Extract the (X, Y) coordinate from the center of the cell holding the provided text.  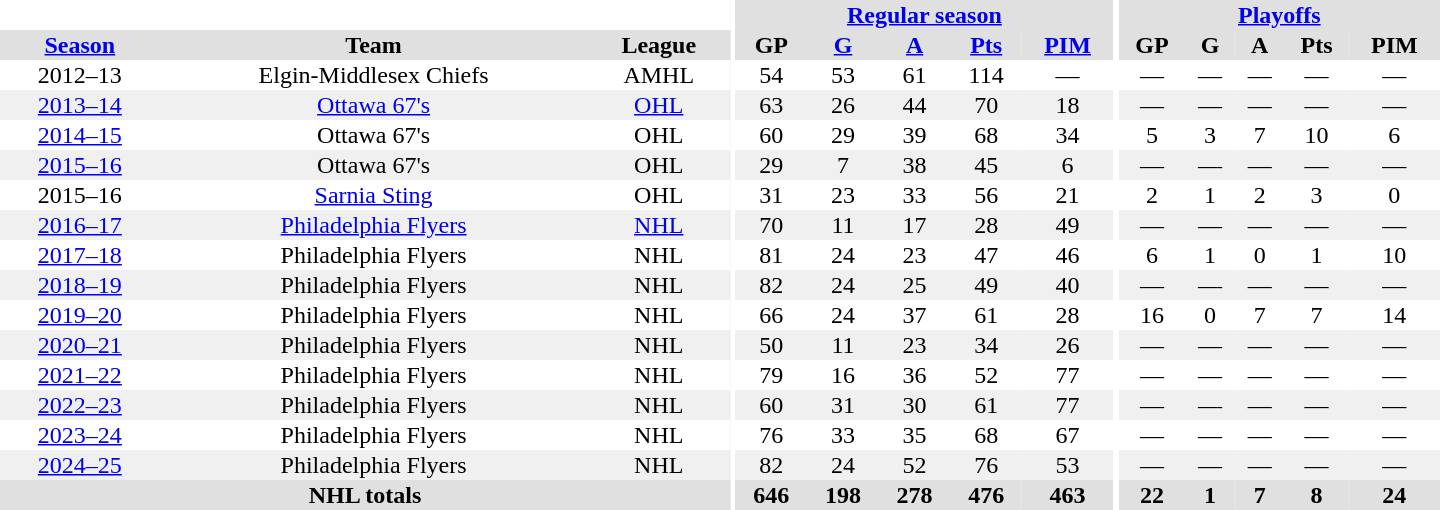
79 (772, 375)
646 (772, 495)
Playoffs (1280, 15)
35 (915, 435)
47 (986, 255)
50 (772, 345)
45 (986, 165)
67 (1068, 435)
Team (374, 45)
463 (1068, 495)
NHL totals (365, 495)
476 (986, 495)
22 (1152, 495)
AMHL (658, 75)
2021–22 (80, 375)
37 (915, 315)
36 (915, 375)
8 (1316, 495)
81 (772, 255)
14 (1394, 315)
38 (915, 165)
Elgin-Middlesex Chiefs (374, 75)
39 (915, 135)
Regular season (925, 15)
18 (1068, 105)
17 (915, 225)
66 (772, 315)
2024–25 (80, 465)
56 (986, 195)
278 (915, 495)
25 (915, 285)
2014–15 (80, 135)
40 (1068, 285)
2019–20 (80, 315)
Sarnia Sting (374, 195)
2017–18 (80, 255)
54 (772, 75)
30 (915, 405)
2023–24 (80, 435)
2022–23 (80, 405)
2018–19 (80, 285)
114 (986, 75)
46 (1068, 255)
63 (772, 105)
2012–13 (80, 75)
5 (1152, 135)
2013–14 (80, 105)
Season (80, 45)
League (658, 45)
2020–21 (80, 345)
198 (843, 495)
21 (1068, 195)
2016–17 (80, 225)
44 (915, 105)
